Return [x, y] of the center of cell containing provided text 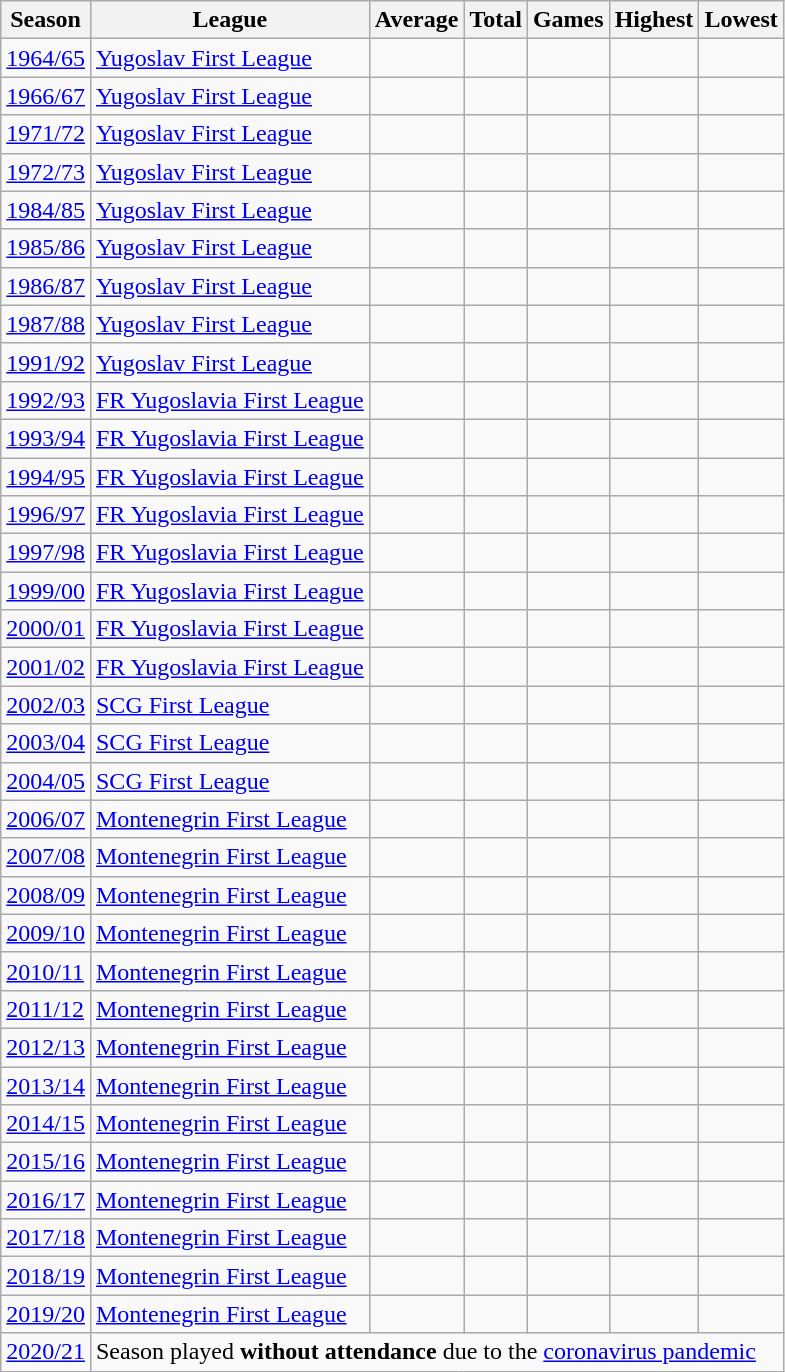
2003/04 [46, 743]
2010/11 [46, 971]
2008/09 [46, 895]
1971/72 [46, 134]
1992/93 [46, 400]
2019/20 [46, 1314]
Season played without attendance due to the coronavirus pandemic [436, 1352]
1972/73 [46, 172]
League [230, 20]
2004/05 [46, 781]
2009/10 [46, 933]
1993/94 [46, 438]
1987/88 [46, 324]
1997/98 [46, 553]
Season [46, 20]
2006/07 [46, 819]
Games [568, 20]
2015/16 [46, 1162]
2016/17 [46, 1200]
1991/92 [46, 362]
1966/67 [46, 96]
2002/03 [46, 705]
Average [416, 20]
2013/14 [46, 1085]
1984/85 [46, 210]
2018/19 [46, 1276]
2001/02 [46, 667]
1999/00 [46, 591]
2007/08 [46, 857]
2017/18 [46, 1238]
1986/87 [46, 286]
1964/65 [46, 58]
1985/86 [46, 248]
Highest [654, 20]
2020/21 [46, 1352]
1994/95 [46, 477]
Lowest [741, 20]
1996/97 [46, 515]
2000/01 [46, 629]
2011/12 [46, 1009]
2014/15 [46, 1124]
Total [496, 20]
2012/13 [46, 1047]
